Return [X, Y] of the center of cell containing provided text 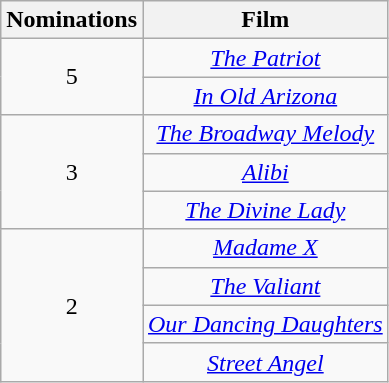
The Patriot [265, 58]
Nominations [72, 20]
Our Dancing Daughters [265, 324]
The Valiant [265, 286]
2 [72, 305]
Alibi [265, 172]
The Divine Lady [265, 210]
The Broadway Melody [265, 134]
Madame X [265, 248]
3 [72, 172]
Film [265, 20]
5 [72, 77]
In Old Arizona [265, 96]
Street Angel [265, 362]
